Capture the cell that displays the provided text and extract its (x, y) central coordinate. 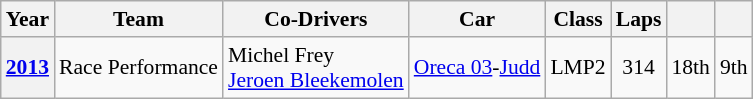
18th (690, 68)
Class (578, 19)
Year (28, 19)
9th (734, 68)
314 (639, 68)
Oreca 03-Judd (478, 68)
Car (478, 19)
Michel Frey Jeroen Bleekemolen (316, 68)
Co-Drivers (316, 19)
Team (138, 19)
2013 (28, 68)
Laps (639, 19)
Race Performance (138, 68)
LMP2 (578, 68)
